Output the [X, Y] coordinate of the center of the cell containing the given text.  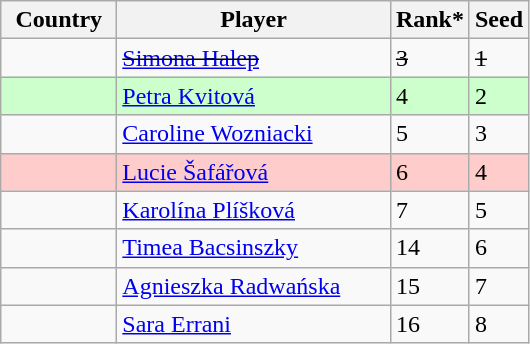
2 [498, 96]
Country [59, 20]
15 [430, 286]
Petra Kvitová [254, 96]
Timea Bacsinszky [254, 248]
Player [254, 20]
Seed [498, 20]
8 [498, 324]
Lucie Šafářová [254, 172]
Rank* [430, 20]
1 [498, 58]
Agnieszka Radwańska [254, 286]
Simona Halep [254, 58]
Sara Errani [254, 324]
14 [430, 248]
Caroline Wozniacki [254, 134]
Karolína Plíšková [254, 210]
16 [430, 324]
